Return [X, Y] of the center of cell containing provided text 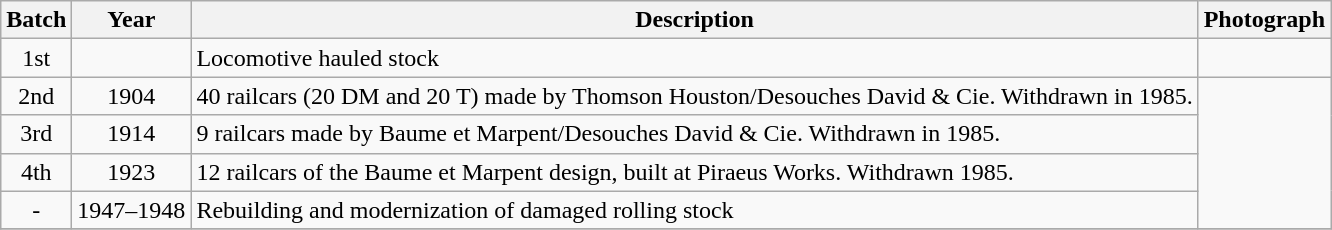
Rebuilding and modernization of damaged rolling stock [694, 210]
9 railcars made by Baume et Marpent/Desouches David & Cie. Withdrawn in 1985. [694, 134]
40 railcars (20 DM and 20 T) made by Thomson Houston/Desouches David & Cie. Withdrawn in 1985. [694, 96]
1923 [132, 172]
1904 [132, 96]
- [36, 210]
Locomotive hauled stock [694, 58]
Description [694, 20]
1914 [132, 134]
Photograph [1264, 20]
12 railcars of the Baume et Marpent design, built at Piraeus Works. Withdrawn 1985. [694, 172]
Year [132, 20]
1947–1948 [132, 210]
3rd [36, 134]
2nd [36, 96]
4th [36, 172]
Batch [36, 20]
1st [36, 58]
